From the cell containing the given text, extract its center point as [x, y] coordinate. 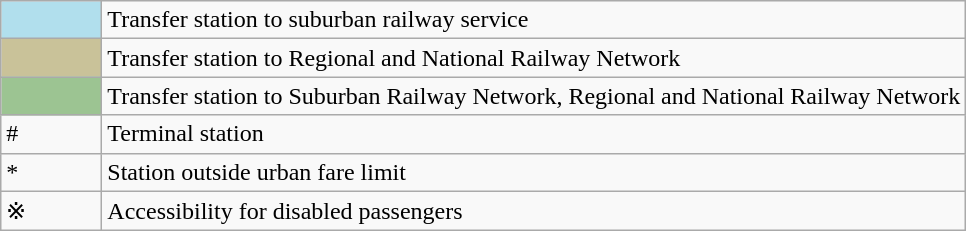
Transfer station to suburban railway service [534, 20]
# [52, 134]
Terminal station [534, 134]
Transfer station to Suburban Railway Network, Regional and National Railway Network [534, 96]
Accessibility for disabled passengers [534, 211]
Station outside urban fare limit [534, 172]
Transfer station to Regional and National Railway Network [534, 58]
※ [52, 211]
* [52, 172]
